Provide the [X, Y] coordinate of the cell's center where the given text is located.  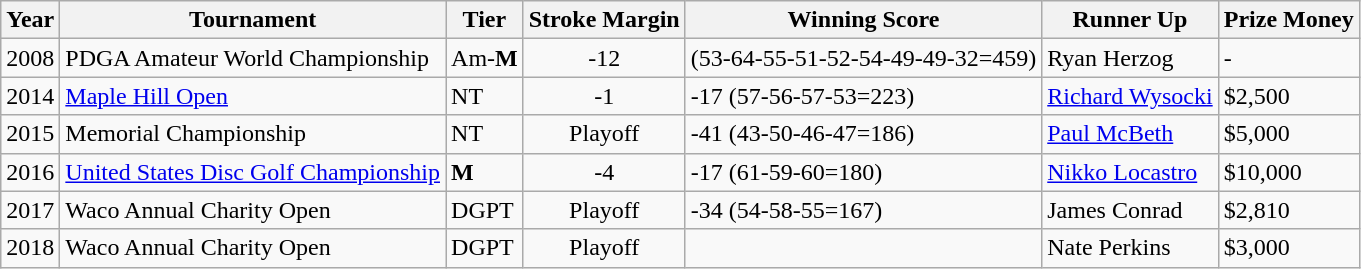
Runner Up [1130, 20]
-17 (57-56-57-53=223) [864, 96]
Winning Score [864, 20]
Memorial Championship [253, 134]
Nate Perkins [1130, 248]
Nikko Locastro [1130, 172]
2018 [30, 248]
Ryan Herzog [1130, 58]
-4 [604, 172]
Paul McBeth [1130, 134]
$2,810 [1288, 210]
$10,000 [1288, 172]
$2,500 [1288, 96]
-41 (43-50-46-47=186) [864, 134]
M [485, 172]
-34 (54-58-55=167) [864, 210]
-1 [604, 96]
-17 (61-59-60=180) [864, 172]
2015 [30, 134]
Tier [485, 20]
- [1288, 58]
Stroke Margin [604, 20]
United States Disc Golf Championship [253, 172]
$5,000 [1288, 134]
Am-M [485, 58]
Year [30, 20]
Prize Money [1288, 20]
PDGA Amateur World Championship [253, 58]
(53-64-55-51-52-54-49-49-32=459) [864, 58]
2017 [30, 210]
Tournament [253, 20]
$3,000 [1288, 248]
2016 [30, 172]
Maple Hill Open [253, 96]
-12 [604, 58]
Richard Wysocki [1130, 96]
James Conrad [1130, 210]
2014 [30, 96]
2008 [30, 58]
